Pinpoint the cell where the given text exists, returning its [x, y] midpoint coordinate. 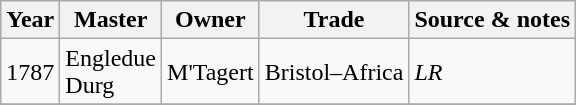
Master [111, 20]
M'Tagert [211, 72]
Year [30, 20]
Bristol–Africa [334, 72]
Source & notes [492, 20]
1787 [30, 72]
LR [492, 72]
Owner [211, 20]
Trade [334, 20]
EngledueDurg [111, 72]
